Output the [x, y] coordinate of the center of the cell containing the given text.  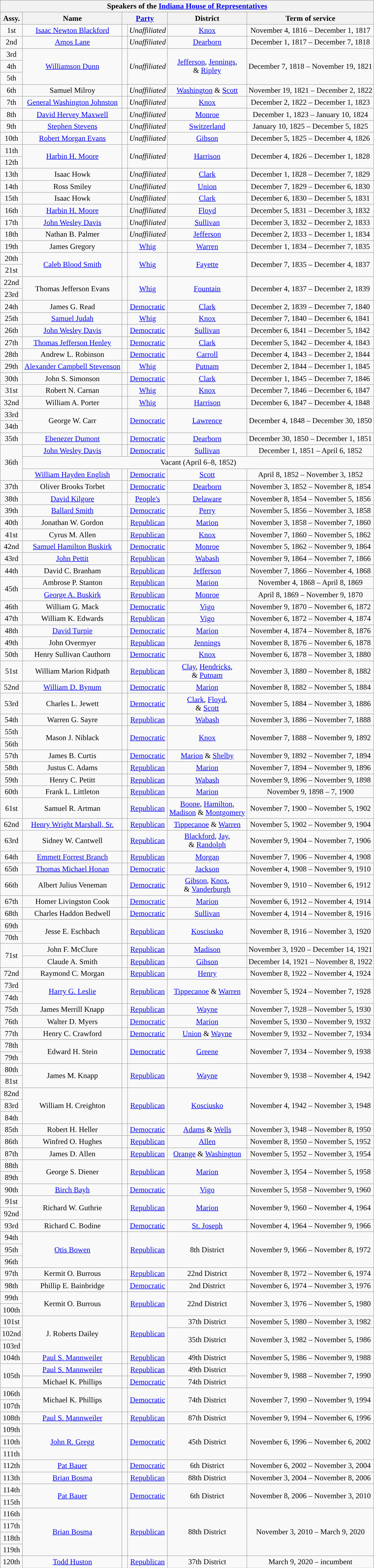
Morgan [207, 857]
Samuel Milroy [73, 90]
Gibson, Knox, & Vanderburgh [207, 885]
James G. Read [73, 306]
Madison [207, 949]
November 4, 1874 – November 8, 1876 [311, 631]
14th [11, 186]
19th [11, 246]
December 7, 1846 – December 6, 1847 [311, 391]
November 9, 1932 – November 7, 1934 [311, 1034]
Alexander Campbell Stevenson [73, 367]
3rd [11, 54]
64th [11, 857]
Term of service [311, 18]
100th [11, 1310]
51st [11, 671]
November 7, 1860 – November 5, 1862 [311, 535]
Samuel Hamilton Buskirk [73, 547]
74th [11, 998]
87th [11, 1154]
Todd Huston [73, 1562]
Henry C. Crawford [73, 1034]
65th [11, 869]
Greene [207, 1052]
Oliver Brooks Torbet [73, 486]
36th [11, 463]
30th [11, 379]
Orange & Washington [207, 1154]
William Hayden English [73, 475]
George W. Carr [73, 421]
75th [11, 1010]
107th [11, 1406]
79th [11, 1058]
Samuel Judah [73, 318]
Union & Wayne [207, 1034]
James M. Knapp [73, 1076]
November 6, 2002 – November 3, 2004 [311, 1466]
December 1, 1828 – December 7, 1829 [311, 174]
7th [11, 102]
110th [11, 1442]
66th [11, 885]
Henry C. Petitt [73, 780]
Union [207, 186]
Vacant (April 6–8, 1852) [198, 463]
Floyd [207, 210]
St. Joseph [207, 1226]
54th [11, 720]
Walter D. Myers [73, 1022]
Isaac Newton Blackford [73, 30]
December 14, 1921 – November 8, 1922 [311, 961]
Richard C. Bodine [73, 1226]
Stephen Stevens [73, 126]
Allen [207, 1141]
Jesse E. Eschbach [73, 931]
46th [11, 607]
December 5, 1842 – December 4, 1843 [311, 342]
102nd [11, 1334]
Perry [207, 510]
November 7, 1866 – November 4, 1868 [311, 571]
November 5, 1958 – November 9, 1960 [311, 1190]
James B. Curtis [73, 756]
J. Roberts Dailey [73, 1334]
November 8, 1876 – November 6, 1878 [311, 643]
November 3, 1880 – November 8, 1882 [311, 671]
118th [11, 1538]
November 6, 1996 – November 6, 2002 [311, 1442]
Clay, Hendricks, & Putnam [207, 671]
77th [11, 1034]
William H. Creighton [73, 1105]
113th [11, 1478]
December 2, 1844 – December 1, 1845 [311, 367]
34th [11, 427]
98th [11, 1286]
John F. McClure [73, 949]
53rd [11, 704]
November 9, 1966 – November 8, 1972 [311, 1250]
November 5, 1924 – November 7, 1928 [311, 992]
87th District [207, 1418]
68th [11, 913]
31st [11, 391]
November 3, 1858 – November 7, 1860 [311, 522]
22nd [11, 282]
26th [11, 330]
13th [11, 174]
Thomas Jefferson Evans [73, 288]
76th [11, 1022]
Party [145, 18]
108th [11, 1418]
Ambrose P. Stanton [73, 583]
104th [11, 1358]
29th [11, 367]
George S. Diener [73, 1172]
Amos Lane [73, 42]
December 7, 1829 – December 6, 1830 [311, 186]
10th [11, 138]
Claude A. Smith [73, 961]
November 5, 1986 – November 9, 1988 [311, 1358]
11th [11, 150]
33rd [11, 415]
November 5, 1980 – November 3, 1982 [311, 1322]
December 5, 1825 – December 4, 1826 [311, 138]
Winfred O. Hughes [73, 1141]
December 1, 1845 – December 7, 1846 [311, 379]
Mason J. Niblack [73, 738]
49th [11, 643]
March 9, 2020 – incumbent [311, 1562]
41st [11, 535]
45th District [207, 1442]
Otis Bowen [73, 1250]
2nd District [207, 1286]
Clark, Floyd, & Scott [207, 704]
December 7, 1818 – November 19, 1821 [311, 66]
9th [11, 126]
November 3, 1852 – November 8, 1854 [311, 486]
Edward H. Stein [73, 1052]
November 9, 1994 – November 6, 1996 [311, 1418]
Name [73, 18]
Lawrence [207, 421]
20th [11, 258]
November 4, 1964 – November 9, 1966 [311, 1226]
Phillip E. Bainbridge [73, 1286]
84th [11, 1117]
December 5, 1831 – December 3, 1832 [311, 210]
90th [11, 1190]
1st [11, 30]
November 4, 1942 – November 3, 1948 [311, 1105]
General Washington Johnston [73, 102]
November 6, 1878 – November 3, 1880 [311, 655]
27th [11, 342]
Henry Sullivan Cauthorn [73, 655]
60th [11, 792]
82nd [11, 1093]
Fountain [207, 288]
William Marion Ridpath [73, 671]
120th [11, 1562]
103rd [11, 1346]
Jonathan W. Gordon [73, 522]
114th [11, 1490]
Charles L. Jewett [73, 704]
Henry Wright Marshall, Sr. [73, 824]
November 9, 1938 – November 4, 1942 [311, 1076]
Warren [207, 246]
52nd [11, 687]
59th [11, 780]
86th [11, 1141]
109th [11, 1430]
Switzerland [207, 126]
November 8, 1922 – November 4, 1924 [311, 974]
Ballard Smith [73, 510]
Sidney W. Cantwell [73, 840]
38th [11, 498]
November 9, 1910 – November 6, 1912 [311, 885]
96th [11, 1262]
November 5, 1862 – November 9, 1864 [311, 547]
April 8, 1869 – November 9, 1870 [311, 595]
December 2, 1833 – December 1, 1834 [311, 234]
April 8, 1852 – November 3, 1852 [311, 475]
November 3, 2010 – March 9, 2020 [311, 1532]
November 8, 1916 – November 3, 1920 [311, 931]
Raymond C. Morgan [73, 974]
23rd [11, 294]
42nd [11, 547]
December 30, 1850 – December 1, 1851 [311, 439]
71st [11, 955]
58th [11, 768]
November 6, 1974 – November 3, 1976 [311, 1286]
Putnam [207, 367]
Boone, Hamilton, Madison & Montgomery [207, 808]
November 7, 1928 – November 5, 1930 [311, 1010]
88th [11, 1166]
December 6, 1841 – December 5, 1842 [311, 330]
Speakers of the Indiana House of Representatives [187, 6]
Charles Haddon Bedwell [73, 913]
November 3, 2004 – November 8, 2006 [311, 1478]
James Gregory [73, 246]
45th [11, 589]
District [207, 18]
99th [11, 1298]
48th [11, 631]
32nd [11, 403]
70th [11, 937]
John R. Gregg [73, 1442]
80th [11, 1070]
Washington & Scott [207, 90]
November 3, 1976 – November 5, 1980 [311, 1304]
November 7, 1990 – November 9, 1994 [311, 1400]
December 2, 1822 – December 1, 1823 [311, 102]
Delaware [207, 498]
December 6, 1847 – December 4, 1848 [311, 403]
John Overmyer [73, 643]
Emmett Forrest Branch [73, 857]
Thomas Jefferson Henley [73, 342]
Robert H. Heller [73, 1129]
17th [11, 222]
83rd [11, 1105]
5th [11, 78]
November 8, 2006 – November 3, 2010 [311, 1496]
Caleb Blood Smith [73, 264]
People's [148, 498]
Cyrus M. Allen [73, 535]
56th [11, 744]
December 1, 1817 – December 7, 1818 [311, 42]
December 4, 1837 – December 2, 1839 [311, 288]
George A. Buskirk [73, 595]
Assy. [11, 18]
November 7, 1900 – November 5, 1902 [311, 808]
6th [11, 90]
Adams & Wells [207, 1129]
James D. Allen [73, 1154]
Williamson Dunn [73, 66]
119th [11, 1550]
Nathan B. Palmer [73, 234]
David C. Branham [73, 571]
8th [11, 114]
35th District [207, 1340]
William G. Mack [73, 607]
8th District [207, 1250]
November 9, 1864 – November 7, 1866 [311, 559]
Carroll [207, 355]
November 3, 1982 – November 5, 1986 [311, 1340]
95th [11, 1250]
December 6, 1830 – December 5, 1831 [311, 198]
25th [11, 318]
Richard W. Guthrie [73, 1208]
November 3, 1948 – November 8, 1950 [311, 1129]
67th [11, 901]
115th [11, 1502]
William K. Edwards [73, 619]
November 6, 1872 – November 4, 1874 [311, 619]
November 5, 1856 – November 3, 1858 [311, 510]
November 9, 1960 – November 4, 1964 [311, 1208]
Thomas Michael Honan [73, 869]
December 4, 1843 – December 2, 1844 [311, 355]
November 4, 1868 – April 8, 1869 [311, 583]
December 4, 1848 – December 30, 1850 [311, 421]
David Kilgore [73, 498]
November 9, 1988 – November 7, 1990 [311, 1376]
101st [11, 1322]
50th [11, 655]
72nd [11, 974]
21st [11, 270]
116th [11, 1514]
November 9, 1896 – November 9, 1898 [311, 780]
62nd [11, 824]
24th [11, 306]
28th [11, 355]
94th [11, 1238]
15th [11, 198]
November 9, 1898 – 7, 1900 [311, 792]
December 1, 1823 – January 10, 1824 [311, 114]
93rd [11, 1226]
November 19, 1821 – December 2, 1822 [311, 90]
November 8, 1854 – November 5, 1856 [311, 498]
Harry G. Leslie [73, 992]
69th [11, 925]
37th [11, 486]
November 8, 1972 – November 6, 1974 [311, 1274]
73rd [11, 986]
November 5, 1884 – November 3, 1886 [311, 704]
December 1, 1851 – April 6, 1852 [311, 451]
Robert N. Carnan [73, 391]
January 10, 1825 – December 5, 1825 [311, 126]
85th [11, 1129]
Justus C. Adams [73, 768]
December 7, 1840 – December 6, 1841 [311, 318]
Henry [207, 974]
92nd [11, 1214]
Scott [207, 475]
Homer Livingston Cook [73, 901]
40th [11, 522]
November 3, 1886 – November 7, 1888 [311, 720]
44th [11, 571]
November 7, 1894 – November 9, 1896 [311, 768]
David Turpie [73, 631]
November 7, 1906 – November 4, 1908 [311, 857]
4th [11, 66]
December 3, 1832 – December 2, 1833 [311, 222]
47th [11, 619]
November 8, 1950 – November 5, 1952 [311, 1141]
Frank L. Littleton [73, 792]
November 4, 1914 – November 8, 1916 [311, 913]
106th [11, 1394]
William A. Porter [73, 403]
November 9, 1904 – November 7, 1906 [311, 840]
John Pettit [73, 559]
November 7, 1934 – November 9, 1938 [311, 1052]
November 3, 1954 – November 5, 1958 [311, 1172]
November 8, 1882 – November 5, 1884 [311, 687]
John S. Simonson [73, 379]
Marion & Shelby [207, 756]
16th [11, 210]
November 7, 1888 – November 9, 1892 [311, 738]
November 4, 1908 – November 9, 1910 [311, 869]
December 4, 1826 – December 1, 1828 [311, 156]
57th [11, 756]
Robert Morgan Evans [73, 138]
97th [11, 1274]
81st [11, 1082]
November 4, 1816 – December 1, 1817 [311, 30]
117th [11, 1526]
November 5, 1952 – November 3, 1954 [311, 1154]
18th [11, 234]
Birch Bayh [73, 1190]
Jefferson, Jennings, & Ripley [207, 66]
December 2, 1839 – December 7, 1840 [311, 306]
55th [11, 732]
Blackford, Jay, & Randolph [207, 840]
December 1, 1834 – December 7, 1835 [311, 246]
43rd [11, 559]
63rd [11, 840]
35th [11, 439]
November 5, 1902 – November 9, 1904 [311, 824]
78th [11, 1046]
November 3, 1920 – December 14, 1921 [311, 949]
2nd [11, 42]
112th [11, 1466]
November 5, 1930 – November 9, 1932 [311, 1022]
Ross Smiley [73, 186]
November 6, 1912 – November 4, 1914 [311, 901]
39th [11, 510]
Samuel R. Artman [73, 808]
Warren G. Sayre [73, 720]
David Hervey Maxwell [73, 114]
William D. Bynum [73, 687]
November 9, 1870 – November 6, 1872 [311, 607]
91st [11, 1202]
89th [11, 1178]
Jackson [207, 869]
12th [11, 162]
Albert Julius Veneman [73, 885]
Jennings [207, 643]
111th [11, 1454]
James Merrill Knapp [73, 1010]
November 9, 1892 – November 7, 1894 [311, 756]
December 7, 1835 – December 4, 1837 [311, 264]
Andrew L. Robinson [73, 355]
Fayette [207, 264]
105th [11, 1376]
Ebenezer Dumont [73, 439]
61st [11, 808]
